Scan for the cell matching the given text and deliver its (x, y) coordinate at center. 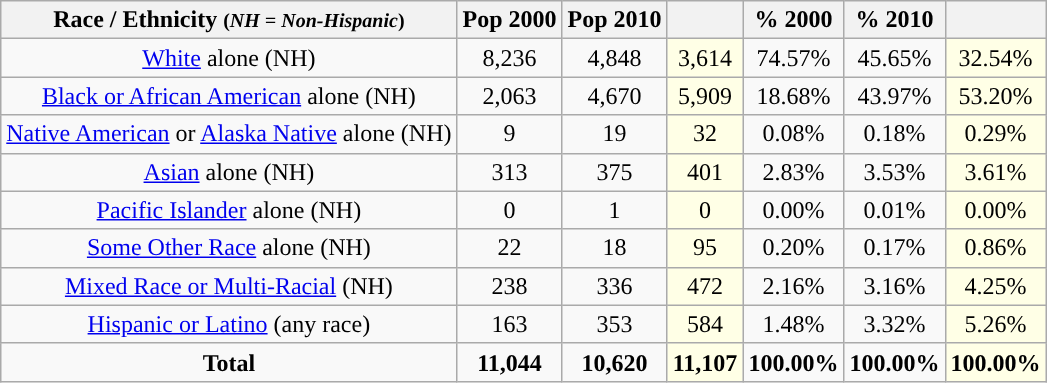
43.97% (894, 96)
19 (614, 134)
Mixed Race or Multi-Racial (NH) (229, 286)
401 (705, 172)
Hispanic or Latino (any race) (229, 324)
2.16% (794, 286)
Race / Ethnicity (NH = Non-Hispanic) (229, 20)
3,614 (705, 58)
584 (705, 324)
10,620 (614, 362)
Asian alone (NH) (229, 172)
18 (614, 248)
53.20% (996, 96)
8,236 (510, 58)
2.83% (794, 172)
Black or African American alone (NH) (229, 96)
74.57% (794, 58)
4.25% (996, 286)
0.20% (794, 248)
1 (614, 210)
Total (229, 362)
336 (614, 286)
32 (705, 134)
163 (510, 324)
472 (705, 286)
238 (510, 286)
9 (510, 134)
95 (705, 248)
18.68% (794, 96)
45.65% (894, 58)
Pacific Islander alone (NH) (229, 210)
313 (510, 172)
4,670 (614, 96)
5,909 (705, 96)
3.53% (894, 172)
% 2010 (894, 20)
Native American or Alaska Native alone (NH) (229, 134)
0.18% (894, 134)
1.48% (794, 324)
Some Other Race alone (NH) (229, 248)
% 2000 (794, 20)
0.17% (894, 248)
11,044 (510, 362)
11,107 (705, 362)
0.86% (996, 248)
2,063 (510, 96)
0.08% (794, 134)
0.29% (996, 134)
Pop 2000 (510, 20)
3.61% (996, 172)
32.54% (996, 58)
22 (510, 248)
White alone (NH) (229, 58)
Pop 2010 (614, 20)
353 (614, 324)
3.32% (894, 324)
3.16% (894, 286)
0.01% (894, 210)
4,848 (614, 58)
5.26% (996, 324)
375 (614, 172)
